Search for the cell housing the specified text and yield its [X, Y] center coordinate. 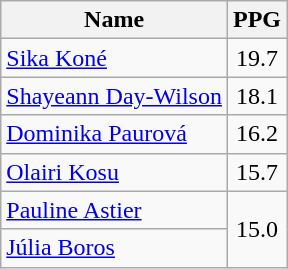
16.2 [256, 134]
Pauline Astier [114, 210]
18.1 [256, 96]
Shayeann Day-Wilson [114, 96]
PPG [256, 20]
Name [114, 20]
Dominika Paurová [114, 134]
19.7 [256, 58]
Olairi Kosu [114, 172]
Sika Koné [114, 58]
Júlia Boros [114, 248]
15.0 [256, 229]
15.7 [256, 172]
